Output the [X, Y] coordinate of the center of the cell containing the given text.  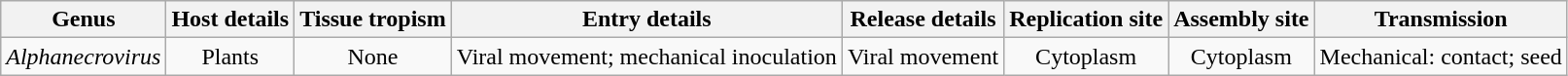
None [373, 57]
Release details [923, 19]
Entry details [646, 19]
Viral movement [923, 57]
Replication site [1087, 19]
Plants [230, 57]
Mechanical: contact; seed [1441, 57]
Host details [230, 19]
Genus [84, 19]
Tissue tropism [373, 19]
Alphanecrovirus [84, 57]
Assembly site [1241, 19]
Viral movement; mechanical inoculation [646, 57]
Transmission [1441, 19]
